Search for the cell housing the specified text and yield its [x, y] center coordinate. 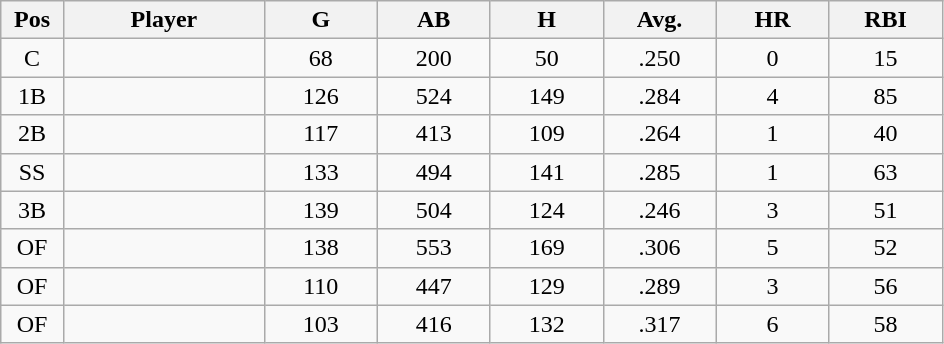
4 [772, 96]
.289 [660, 286]
56 [886, 286]
124 [546, 210]
50 [546, 58]
40 [886, 134]
524 [434, 96]
117 [320, 134]
15 [886, 58]
413 [434, 134]
HR [772, 20]
G [320, 20]
139 [320, 210]
553 [434, 248]
169 [546, 248]
.284 [660, 96]
2B [32, 134]
416 [434, 324]
141 [546, 172]
3B [32, 210]
109 [546, 134]
0 [772, 58]
504 [434, 210]
AB [434, 20]
110 [320, 286]
H [546, 20]
200 [434, 58]
149 [546, 96]
58 [886, 324]
132 [546, 324]
6 [772, 324]
SS [32, 172]
68 [320, 58]
126 [320, 96]
138 [320, 248]
Player [164, 20]
133 [320, 172]
85 [886, 96]
1B [32, 96]
.306 [660, 248]
.264 [660, 134]
C [32, 58]
.317 [660, 324]
103 [320, 324]
52 [886, 248]
5 [772, 248]
63 [886, 172]
447 [434, 286]
51 [886, 210]
RBI [886, 20]
Avg. [660, 20]
.285 [660, 172]
.250 [660, 58]
Pos [32, 20]
.246 [660, 210]
129 [546, 286]
494 [434, 172]
